Identify which cell holds the provided text, then report its (X, Y) central coordinate. 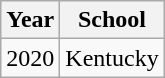
School (112, 20)
2020 (30, 58)
Kentucky (112, 58)
Year (30, 20)
